Scan for the cell matching the given text and deliver its (X, Y) coordinate at center. 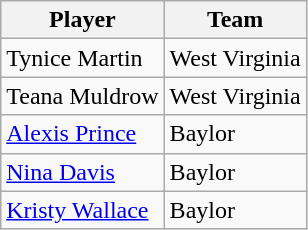
Nina Davis (82, 172)
Tynice Martin (82, 58)
Player (82, 20)
Team (235, 20)
Kristy Wallace (82, 210)
Teana Muldrow (82, 96)
Alexis Prince (82, 134)
